Locate the cell with the specified text and output its (X, Y) center coordinate. 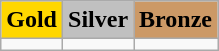
Silver (98, 20)
Gold (32, 20)
Bronze (176, 20)
